Output the [X, Y] coordinate of the center of the cell containing the given text.  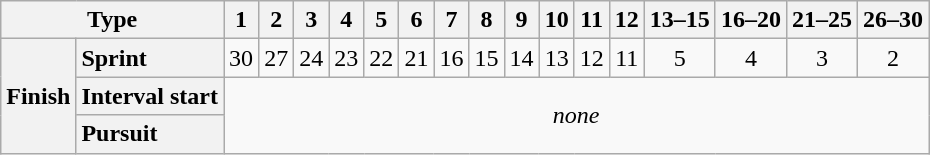
21 [416, 58]
23 [346, 58]
21–25 [822, 20]
8 [486, 20]
13–15 [680, 20]
26–30 [892, 20]
Type [112, 20]
none [576, 115]
6 [416, 20]
16–20 [750, 20]
14 [522, 58]
27 [276, 58]
15 [486, 58]
10 [556, 20]
Pursuit [150, 134]
Sprint [150, 58]
22 [382, 58]
Interval start [150, 96]
13 [556, 58]
Finish [38, 96]
7 [452, 20]
16 [452, 58]
9 [522, 20]
24 [312, 58]
1 [242, 20]
30 [242, 58]
